Provide the (X, Y) coordinate of the cell's center where the given text is located.  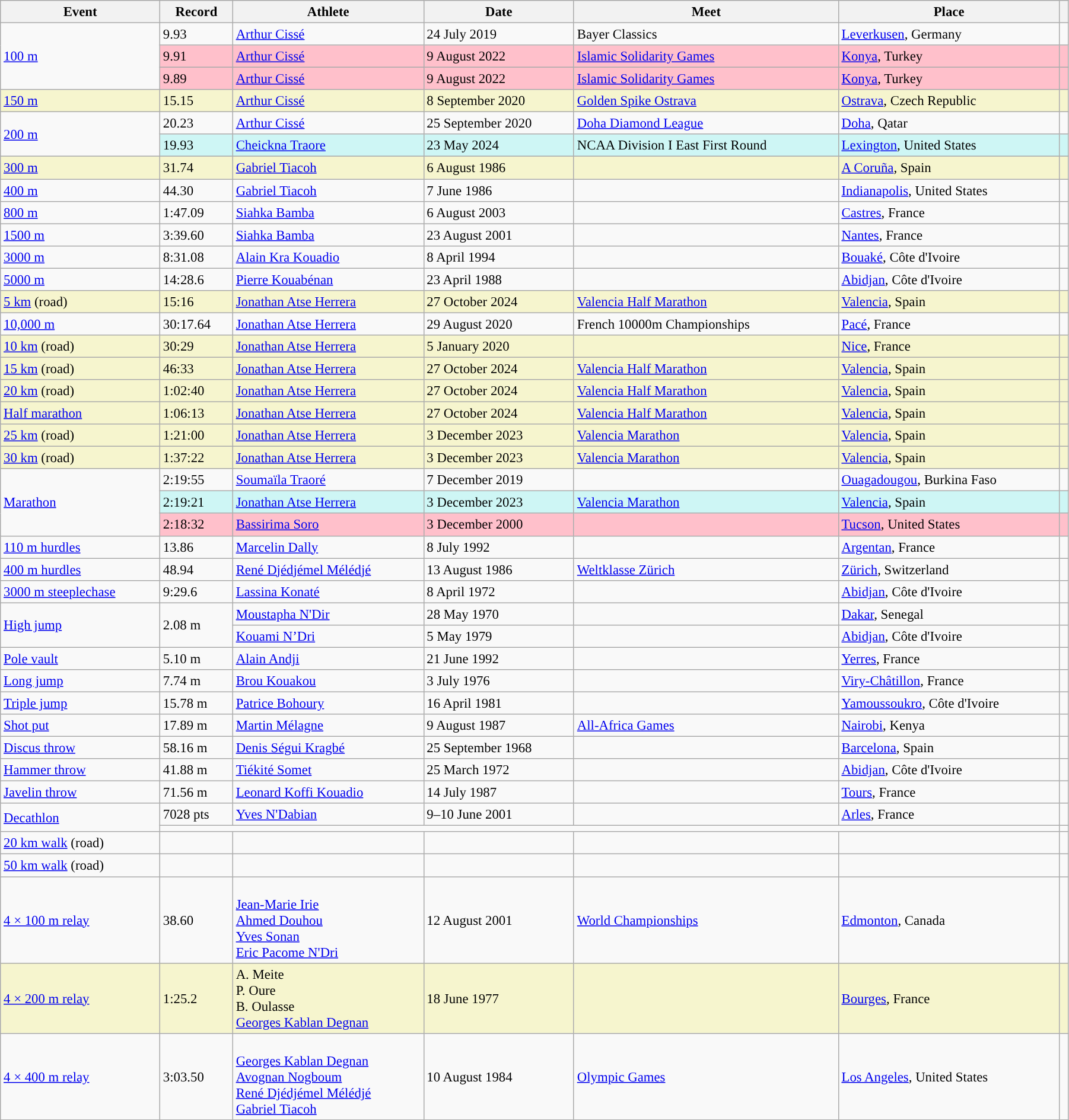
20 km walk (road) (81, 843)
30:17.64 (197, 324)
Barcelona, Spain (949, 748)
7 December 2019 (498, 480)
Nairobi, Kenya (949, 726)
9.93 (197, 34)
3:03.50 (197, 1077)
200 m (81, 134)
18 June 1977 (498, 998)
Weltklasse Zürich (706, 569)
9.89 (197, 79)
2.08 m (197, 625)
Alain Andji (328, 658)
Meet (706, 12)
NCAA Division I East First Round (706, 145)
44.30 (197, 190)
2:18:32 (197, 525)
Place (949, 12)
7028 pts (197, 814)
110 m hurdles (81, 547)
Zürich, Switzerland (949, 569)
Marcelin Dally (328, 547)
Soumaïla Traoré (328, 480)
23 May 2024 (498, 145)
Athlete (328, 12)
4 × 400 m relay (81, 1077)
58.16 m (197, 748)
9:29.6 (197, 591)
5 January 2020 (498, 346)
Jean-Marie IrieAhmed DouhouYves SonanEric Pacome N'Dri (328, 920)
Argentan, France (949, 547)
Arles, France (949, 814)
Tours, France (949, 793)
Lassina Konaté (328, 591)
Yerres, France (949, 658)
8 April 1994 (498, 257)
23 April 1988 (498, 279)
9–10 June 2001 (498, 814)
Edmonton, Canada (949, 920)
Pacé, France (949, 324)
14:28.6 (197, 279)
Record (197, 12)
7.74 m (197, 681)
1:37:22 (197, 458)
Yves N'Dabian (328, 814)
24 July 2019 (498, 34)
Marathon (81, 502)
29 August 2020 (498, 324)
3000 m steeplechase (81, 591)
71.56 m (197, 793)
150 m (81, 101)
Doha Diamond League (706, 123)
3000 m (81, 257)
Georges Kablan DegnanAvognan NogboumRené Djédjémel MélédjéGabriel Tiacoh (328, 1077)
38.60 (197, 920)
Olympic Games (706, 1077)
Pole vault (81, 658)
1500 m (81, 235)
3 July 1976 (498, 681)
1:47.09 (197, 212)
8 April 1972 (498, 591)
Castres, France (949, 212)
31.74 (197, 168)
25 September 1968 (498, 748)
46:33 (197, 368)
Shot put (81, 726)
Ostrava, Czech Republic (949, 101)
Bayer Classics (706, 34)
Leverkusen, Germany (949, 34)
10,000 m (81, 324)
2:19:21 (197, 502)
15.78 m (197, 703)
World Championships (706, 920)
17.89 m (197, 726)
30 km (road) (81, 458)
19.93 (197, 145)
10 km (road) (81, 346)
Event (81, 12)
1:02:40 (197, 391)
Los Angeles, United States (949, 1077)
3 December 2000 (498, 525)
23 August 2001 (498, 235)
9.91 (197, 56)
30:29 (197, 346)
25 March 1972 (498, 770)
8:31.08 (197, 257)
Long jump (81, 681)
3:39.60 (197, 235)
300 m (81, 168)
6 August 1986 (498, 168)
Bourges, France (949, 998)
50 km walk (road) (81, 866)
4 × 100 m relay (81, 920)
Bouaké, Côte d'Ivoire (949, 257)
Bassirima Soro (328, 525)
Triple jump (81, 703)
12 August 2001 (498, 920)
Dakar, Senegal (949, 614)
Indianapolis, United States (949, 190)
Cheickna Traore (328, 145)
A Coruña, Spain (949, 168)
Half marathon (81, 413)
13 August 1986 (498, 569)
Ouagadougou, Burkina Faso (949, 480)
100 m (81, 57)
Discus throw (81, 748)
5.10 m (197, 658)
8 July 1992 (498, 547)
Moustapha N'Dir (328, 614)
High jump (81, 625)
16 April 1981 (498, 703)
Leonard Koffi Kouadio (328, 793)
6 August 2003 (498, 212)
Golden Spike Ostrava (706, 101)
400 m hurdles (81, 569)
Alain Kra Kouadio (328, 257)
Decathlon (81, 817)
Patrice Bohoury (328, 703)
1:21:00 (197, 435)
20 km (road) (81, 391)
Martin Mélagne (328, 726)
Date (498, 12)
Yamoussoukro, Côte d'Ivoire (949, 703)
Lexington, United States (949, 145)
Tucson, United States (949, 525)
25 September 2020 (498, 123)
Nice, France (949, 346)
5 km (road) (81, 302)
Viry-Châtillon, France (949, 681)
14 July 1987 (498, 793)
Brou Kouakou (328, 681)
4 × 200 m relay (81, 998)
1:06:13 (197, 413)
2:19:55 (197, 480)
5000 m (81, 279)
5 May 1979 (498, 637)
15.15 (197, 101)
French 10000m Championships (706, 324)
800 m (81, 212)
Nantes, France (949, 235)
All-Africa Games (706, 726)
Doha, Qatar (949, 123)
400 m (81, 190)
48.94 (197, 569)
8 September 2020 (498, 101)
25 km (road) (81, 435)
Javelin throw (81, 793)
15 km (road) (81, 368)
41.88 m (197, 770)
Tiékité Somet (328, 770)
Hammer throw (81, 770)
9 August 1987 (498, 726)
13.86 (197, 547)
Denis Ségui Kragbé (328, 748)
21 June 1992 (498, 658)
A. MeiteP. OureB. OulasseGeorges Kablan Degnan (328, 998)
10 August 1984 (498, 1077)
20.23 (197, 123)
Kouami N’Dri (328, 637)
1:25.2 (197, 998)
28 May 1970 (498, 614)
15:16 (197, 302)
7 June 1986 (498, 190)
René Djédjémel Mélédjé (328, 569)
Pierre Kouabénan (328, 279)
